Scan for the cell matching the given text and deliver its [x, y] coordinate at center. 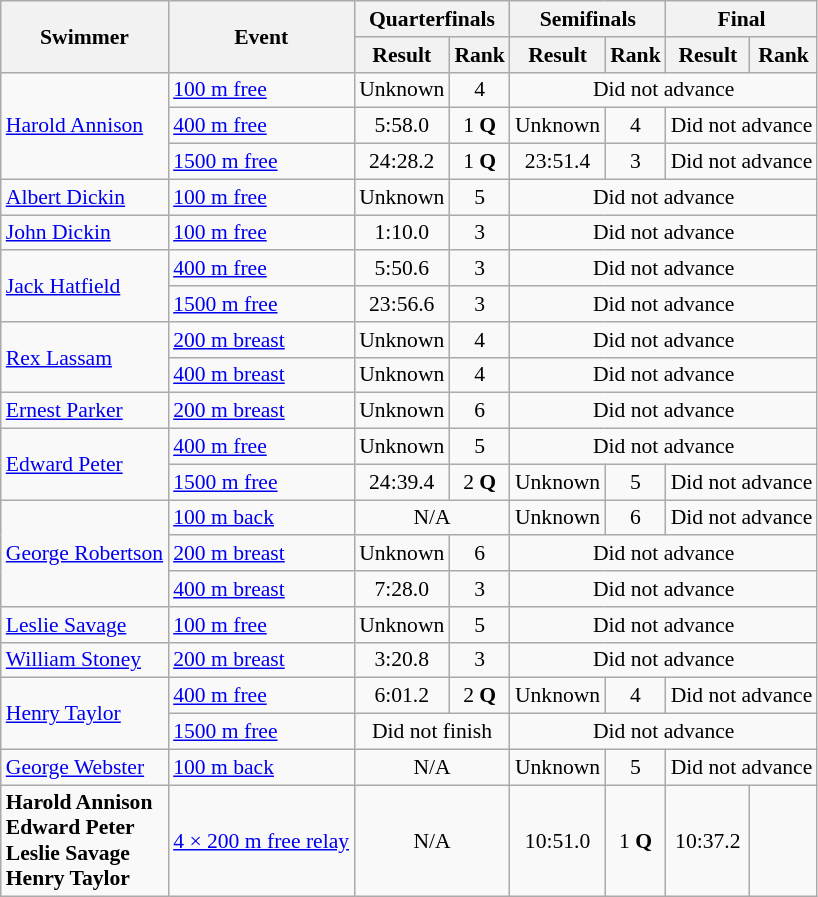
Edward Peter [84, 464]
George Webster [84, 767]
Jack Hatfield [84, 286]
23:56.6 [402, 304]
William Stoney [84, 660]
24:28.2 [402, 162]
Leslie Savage [84, 625]
Final [742, 19]
Harold Annison [84, 126]
23:51.4 [558, 162]
10:51.0 [558, 841]
Rex Lassam [84, 358]
4 × 200 m free relay [261, 841]
Ernest Parker [84, 411]
24:39.4 [402, 482]
Event [261, 36]
1:10.0 [402, 233]
Henry Taylor [84, 714]
Quarterfinals [432, 19]
John Dickin [84, 233]
Harold Annison Edward Peter Leslie Savage Henry Taylor [84, 841]
7:28.0 [402, 589]
George Robertson [84, 554]
Did not finish [432, 732]
Albert Dickin [84, 197]
5:58.0 [402, 126]
6:01.2 [402, 696]
5:50.6 [402, 269]
3:20.8 [402, 660]
10:37.2 [708, 841]
Swimmer [84, 36]
Semifinals [588, 19]
